Scan for the cell matching the given text and deliver its [x, y] coordinate at center. 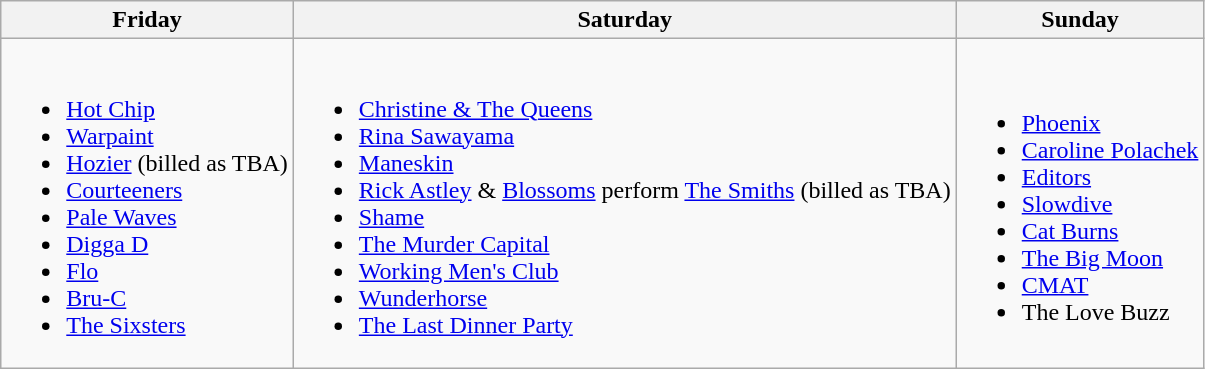
Saturday [624, 20]
Sunday [1080, 20]
Friday [148, 20]
PhoenixCaroline PolachekEditorsSlowdiveCat BurnsThe Big MoonCMATThe Love Buzz [1080, 204]
Hot ChipWarpaintHozier (billed as TBA)CourteenersPale WavesDigga DFloBru-CThe Sixsters [148, 204]
